Determine the (X, Y) coordinate at the center of the cell enclosing the given text.  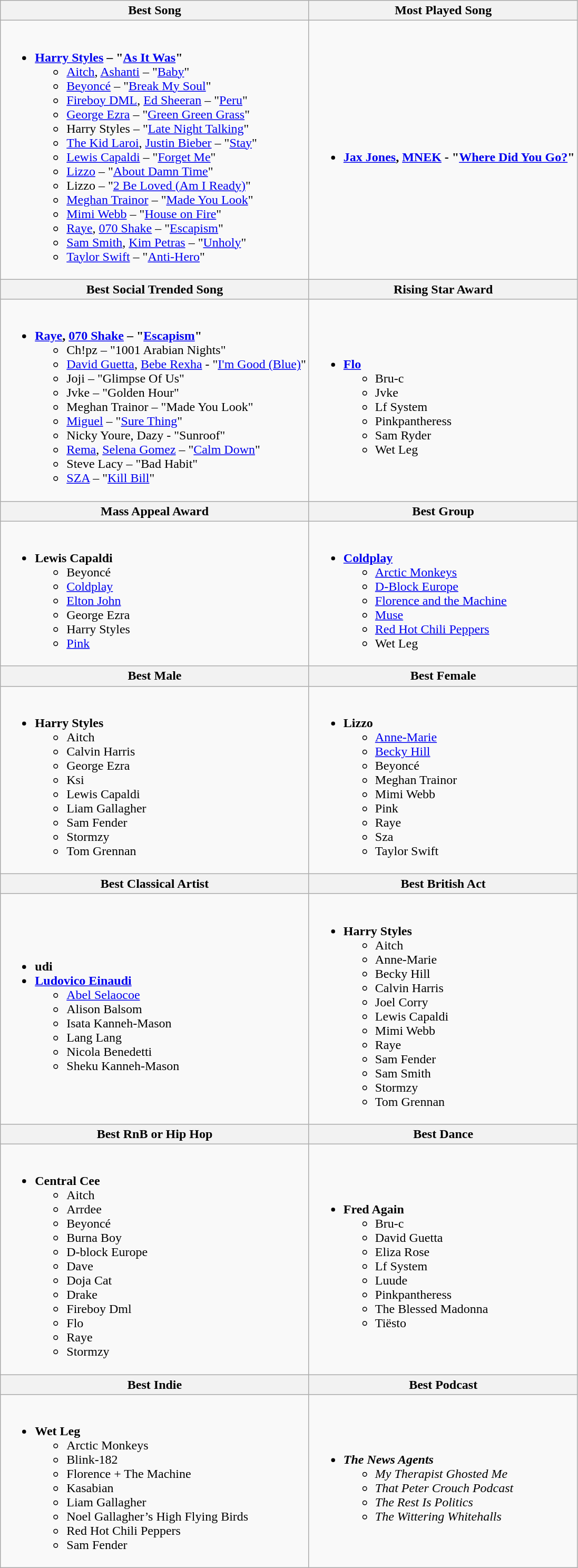
Best Podcast (443, 1384)
udiLudovico EinaudiAbel SelaocoeAlison BalsomIsata Kanneh-MasonLang LangNicola BenedettiSheku Kanneh-Mason (155, 1008)
Lewis CapaldiBeyoncéColdplayElton JohnGeorge EzraHarry StylesPink (155, 593)
The News AgentsMy Therapist Ghosted MeThat Peter Crouch PodcastThe Rest Is PoliticsThe Wittering Whitehalls (443, 1482)
Best Song (155, 11)
LizzoAnne-MarieBecky HillBeyoncéMeghan TrainorMimi WebbPinkRayeSzaTaylor Swift (443, 780)
Fred AgainBru-cDavid GuettaEliza RoseLf SystemLuudePinkpantheressThe Blessed MadonnaTiësto (443, 1259)
Jax Jones, MNEK - "Where Did You Go?" (443, 150)
Best RnB or Hip Hop (155, 1134)
Wet LegArctic MonkeysBlink-182Florence + The MachineKasabianLiam GallagherNoel Gallagher’s High Flying BirdsRed Hot Chili PeppersSam Fender (155, 1482)
Mass Appeal Award (155, 511)
Best Male (155, 676)
Best Social Trended Song (155, 289)
FloBru-cJvkeLf SystemPinkpantheressSam RyderWet Leg (443, 400)
Best British Act (443, 884)
Best Indie (155, 1384)
Best Classical Artist (155, 884)
Harry StylesAitchAnne-MarieBecky HillCalvin HarrisJoel CorryLewis CapaldiMimi WebbRayeSam FenderSam SmithStormzyTom Grennan (443, 1008)
ColdplayArctic MonkeysD-Block EuropeFlorence and the MachineMuseRed Hot Chili PeppersWet Leg (443, 593)
Most Played Song (443, 11)
Harry StylesAitchCalvin HarrisGeorge EzraKsiLewis CapaldiLiam GallagherSam FenderStormzyTom Grennan (155, 780)
Best Group (443, 511)
Rising Star Award (443, 289)
Central CeeAitchArrdeeBeyoncéBurna BoyD-block EuropeDaveDoja CatDrakeFireboy DmlFloRayeStormzy (155, 1259)
Best Dance (443, 1134)
Best Female (443, 676)
